Determine the (x, y) coordinate at the center of the cell enclosing the given text.  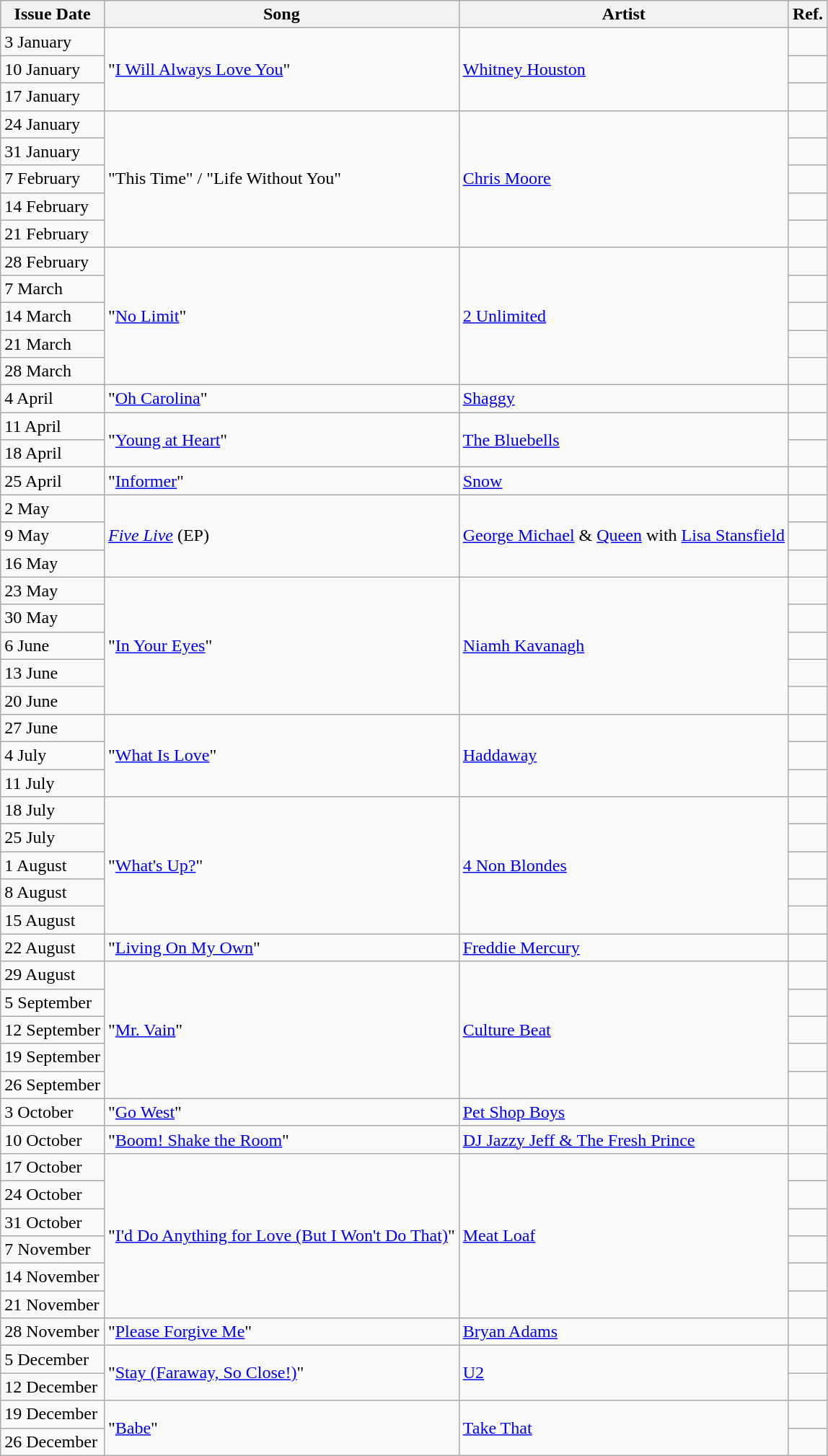
10 October (53, 1139)
18 April (53, 454)
10 January (53, 69)
7 November (53, 1250)
11 April (53, 426)
17 October (53, 1167)
31 October (53, 1222)
17 January (53, 97)
2 Unlimited (623, 316)
Freddie Mercury (623, 948)
Pet Shop Boys (623, 1112)
4 Non Blondes (623, 865)
24 January (53, 124)
Culture Beat (623, 1030)
Issue Date (53, 14)
4 July (53, 755)
25 April (53, 481)
"I'd Do Anything for Love (But I Won't Do That)" (281, 1235)
30 May (53, 618)
12 September (53, 1030)
7 February (53, 179)
"Oh Carolina" (281, 399)
21 November (53, 1305)
Shaggy (623, 399)
21 March (53, 344)
4 April (53, 399)
"Go West" (281, 1112)
"Boom! Shake the Room" (281, 1139)
"No Limit" (281, 316)
"Living On My Own" (281, 948)
"What's Up?" (281, 865)
31 January (53, 151)
George Michael & Queen with Lisa Stansfield (623, 536)
14 March (53, 316)
24 October (53, 1194)
Whitney Houston (623, 69)
12 December (53, 1387)
Song (281, 14)
16 May (53, 563)
"Informer" (281, 481)
15 August (53, 920)
25 July (53, 838)
28 November (53, 1332)
The Bluebells (623, 440)
"Stay (Faraway, So Close!)" (281, 1373)
26 September (53, 1085)
14 February (53, 206)
19 December (53, 1414)
5 September (53, 1002)
14 November (53, 1277)
Meat Loaf (623, 1235)
Snow (623, 481)
Bryan Adams (623, 1332)
7 March (53, 288)
26 December (53, 1442)
"This Time" / "Life Without You" (281, 179)
Niamh Kavanagh (623, 645)
18 July (53, 811)
28 March (53, 371)
3 January (53, 42)
Chris Moore (623, 179)
Five Live (EP) (281, 536)
"Mr. Vain" (281, 1030)
11 July (53, 782)
5 December (53, 1359)
Haddaway (623, 755)
Artist (623, 14)
19 September (53, 1057)
"In Your Eyes" (281, 645)
U2 (623, 1373)
29 August (53, 975)
20 June (53, 700)
3 October (53, 1112)
Ref. (808, 14)
6 June (53, 645)
9 May (53, 536)
8 August (53, 893)
"Babe" (281, 1428)
"I Will Always Love You" (281, 69)
"Please Forgive Me" (281, 1332)
DJ Jazzy Jeff & The Fresh Prince (623, 1139)
22 August (53, 948)
13 June (53, 673)
27 June (53, 728)
2 May (53, 508)
23 May (53, 591)
"Young at Heart" (281, 440)
Take That (623, 1428)
1 August (53, 865)
"What Is Love" (281, 755)
21 February (53, 234)
28 February (53, 261)
